Detect which cell encompasses the target text, then output its (x, y) center coordinate. 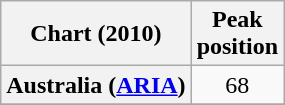
Peakposition (237, 34)
Chart (2010) (96, 34)
68 (237, 85)
Australia (ARIA) (96, 85)
